Detect which cell encompasses the target text, then output its (X, Y) center coordinate. 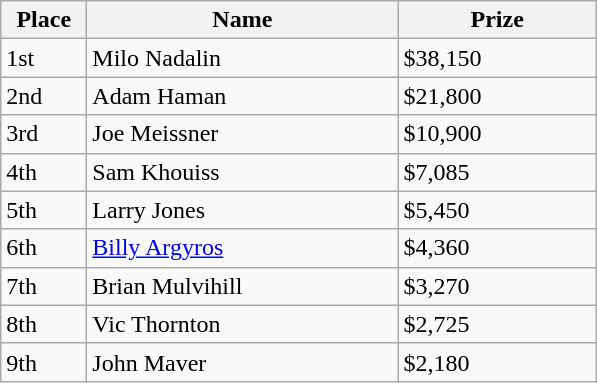
Joe Meissner (242, 134)
Milo Nadalin (242, 58)
2nd (44, 96)
Larry Jones (242, 210)
$10,900 (498, 134)
Adam Haman (242, 96)
$5,450 (498, 210)
6th (44, 248)
John Maver (242, 362)
4th (44, 172)
$2,725 (498, 324)
Vic Thornton (242, 324)
Billy Argyros (242, 248)
Sam Khouiss (242, 172)
1st (44, 58)
8th (44, 324)
Brian Mulvihill (242, 286)
$21,800 (498, 96)
$7,085 (498, 172)
9th (44, 362)
$4,360 (498, 248)
$38,150 (498, 58)
$2,180 (498, 362)
Name (242, 20)
Prize (498, 20)
$3,270 (498, 286)
7th (44, 286)
5th (44, 210)
Place (44, 20)
3rd (44, 134)
